Find where the given text appears and provide that cell's center as (X, Y) coordinate. 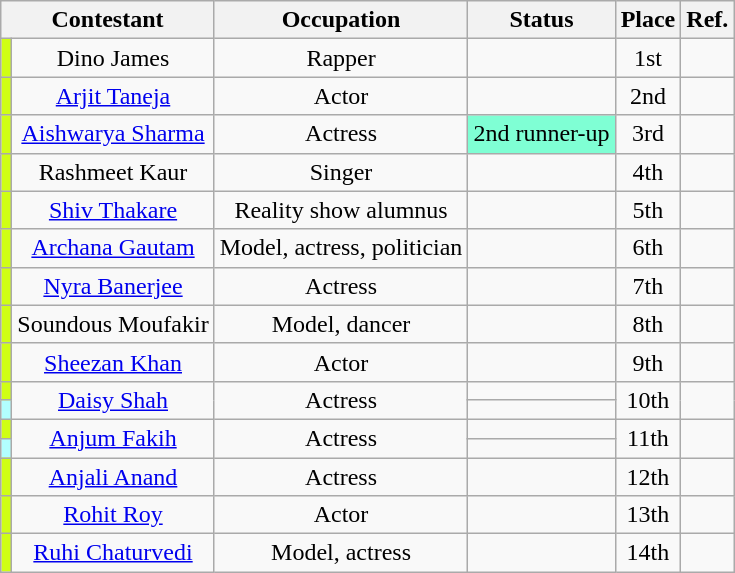
Dino James (113, 58)
13th (648, 515)
Model, dancer (341, 324)
Shiv Thakare (113, 210)
8th (648, 324)
Nyra Banerjee (113, 286)
Rashmeet Kaur (113, 172)
Soundous Moufakir (113, 324)
Rapper (341, 58)
4th (648, 172)
Anjum Fakih (113, 438)
Reality show alumnus (341, 210)
Ruhi Chaturvedi (113, 553)
Ref. (708, 20)
Place (648, 20)
3rd (648, 134)
12th (648, 477)
Sheezan Khan (113, 362)
Model, actress (341, 553)
5th (648, 210)
Rohit Roy (113, 515)
14th (648, 553)
Occupation (341, 20)
2nd (648, 96)
Model, actress, politician (341, 248)
Anjali Anand (113, 477)
10th (648, 400)
Singer (341, 172)
Daisy Shah (113, 400)
Aishwarya Sharma (113, 134)
Arjit Taneja (113, 96)
7th (648, 286)
Archana Gautam (113, 248)
1st (648, 58)
9th (648, 362)
11th (648, 438)
2nd runner-up (542, 134)
6th (648, 248)
Status (542, 20)
Contestant (108, 20)
